Detect which cell encompasses the target text, then output its [X, Y] center coordinate. 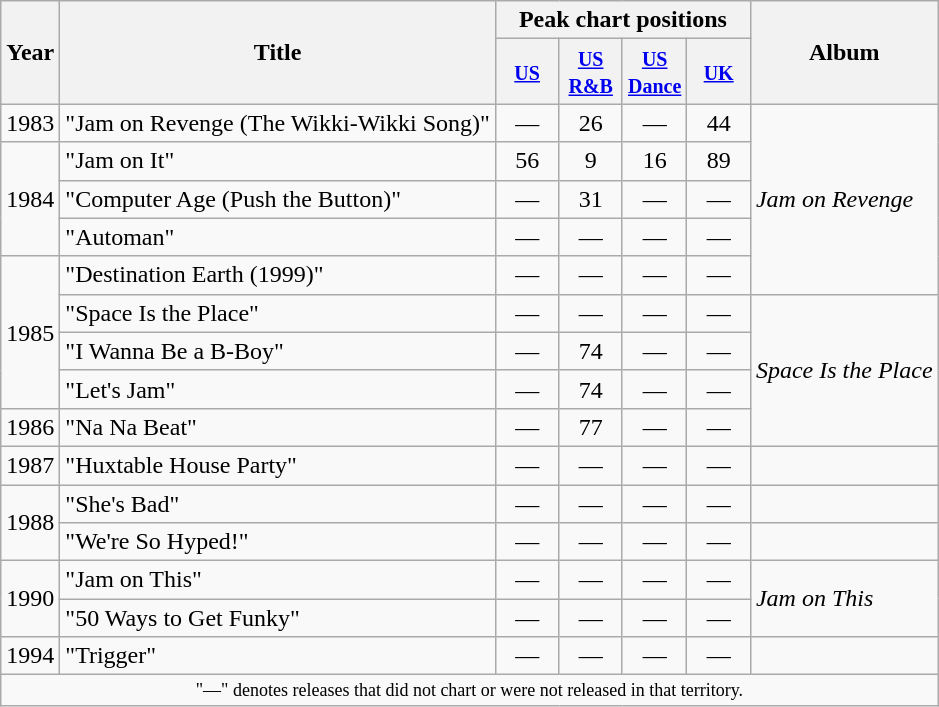
"Destination Earth (1999)" [278, 275]
Title [278, 52]
Jam on Revenge [844, 199]
"Trigger" [278, 656]
1994 [30, 656]
"Jam on It" [278, 161]
"50 Ways to Get Funky" [278, 618]
31 [591, 199]
26 [591, 123]
"Na Na Beat" [278, 427]
1983 [30, 123]
"Space Is the Place" [278, 313]
77 [591, 427]
"Automan" [278, 237]
"She's Bad" [278, 503]
44 [719, 123]
1985 [30, 332]
Peak chart positions [622, 20]
16 [654, 161]
US R&B [591, 72]
89 [719, 161]
US Dance [654, 72]
"We're So Hyped!" [278, 542]
1984 [30, 199]
9 [591, 161]
"Computer Age (Push the Button)" [278, 199]
"Huxtable House Party" [278, 465]
Album [844, 52]
US [527, 72]
Jam on This [844, 599]
"Jam on This" [278, 580]
56 [527, 161]
"Jam on Revenge (The Wikki-Wikki Song)" [278, 123]
1986 [30, 427]
1990 [30, 599]
1987 [30, 465]
UK [719, 72]
1988 [30, 522]
"I Wanna Be a B-Boy" [278, 351]
"Let's Jam" [278, 389]
"—" denotes releases that did not chart or were not released in that territory. [470, 690]
Space Is the Place [844, 370]
Year [30, 52]
